Extract the [x, y] coordinate from the center of the cell holding the provided text.  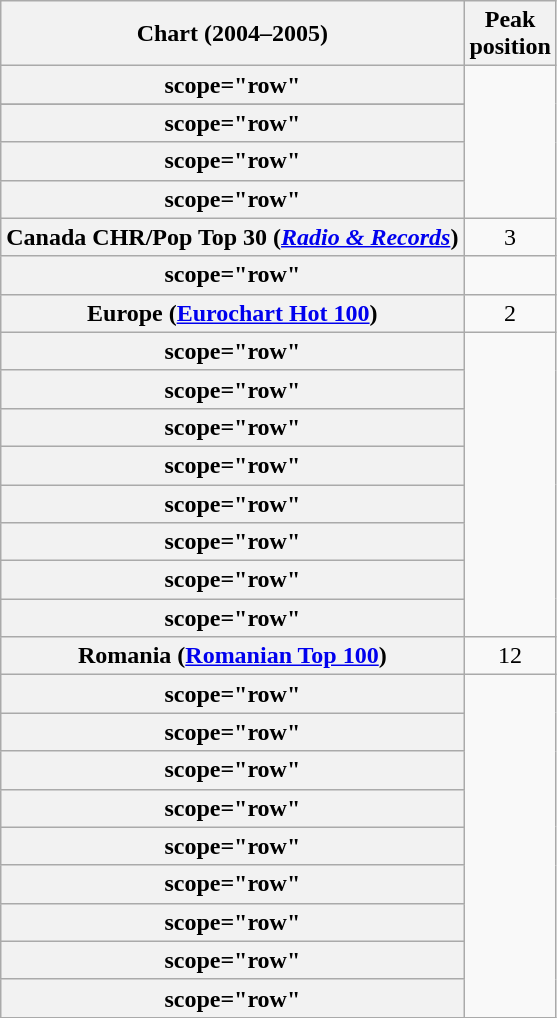
12 [510, 656]
Peakposition [510, 34]
Europe (Eurochart Hot 100) [232, 313]
Canada CHR/Pop Top 30 (Radio & Records) [232, 237]
2 [510, 313]
3 [510, 237]
Romania (Romanian Top 100) [232, 656]
Chart (2004–2005) [232, 34]
